Return [x, y] of the center of cell containing provided text 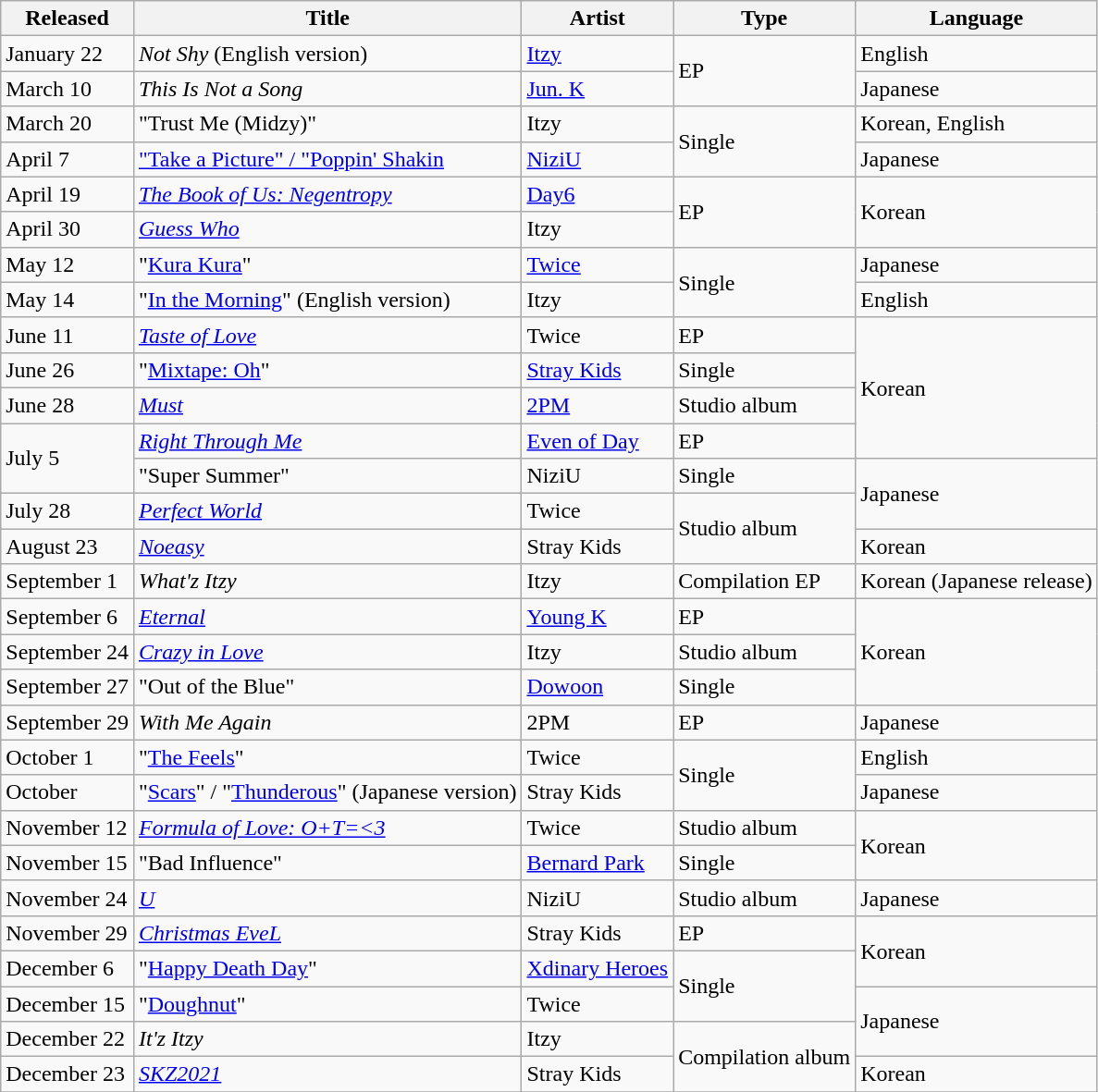
November 24 [68, 898]
Dowoon [598, 687]
Christmas EveL [327, 933]
"Take a Picture" / "Poppin' Shakin [327, 159]
Type [764, 18]
May 14 [68, 300]
September 1 [68, 582]
"Trust Me (Midzy)" [327, 124]
"Doughnut" [327, 1003]
December 15 [68, 1003]
April 30 [68, 229]
October 1 [68, 757]
December 22 [68, 1039]
Must [327, 405]
January 22 [68, 54]
September 24 [68, 652]
Perfect World [327, 511]
"Out of the Blue" [327, 687]
"Kura Kura" [327, 264]
Artist [598, 18]
April 19 [68, 194]
July 5 [68, 459]
Compilation album [764, 1057]
This Is Not a Song [327, 89]
SKZ2021 [327, 1074]
October [68, 792]
"Scars" / "Thunderous" (Japanese version) [327, 792]
Released [68, 18]
Xdinary Heroes [598, 968]
"Bad Influence" [327, 863]
Young K [598, 617]
Jun. K [598, 89]
Eternal [327, 617]
Noeasy [327, 546]
"In the Morning" (English version) [327, 300]
September 6 [68, 617]
December 6 [68, 968]
Compilation EP [764, 582]
March 10 [68, 89]
Taste of Love [327, 335]
Korean (Japanese release) [977, 582]
Guess Who [327, 229]
The Book of Us: Negentropy [327, 194]
November 12 [68, 828]
August 23 [68, 546]
"The Feels" [327, 757]
It'z Itzy [327, 1039]
November 15 [68, 863]
"Super Summer" [327, 476]
With Me Again [327, 722]
September 29 [68, 722]
What'z Itzy [327, 582]
November 29 [68, 933]
"Mixtape: Oh" [327, 370]
June 11 [68, 335]
September 27 [68, 687]
Not Shy (English version) [327, 54]
May 12 [68, 264]
Bernard Park [598, 863]
Right Through Me [327, 441]
Title [327, 18]
Even of Day [598, 441]
July 28 [68, 511]
June 28 [68, 405]
April 7 [68, 159]
U [327, 898]
December 23 [68, 1074]
June 26 [68, 370]
Language [977, 18]
"Happy Death Day" [327, 968]
Crazy in Love [327, 652]
Formula of Love: O+T=<3 [327, 828]
Korean, English [977, 124]
March 20 [68, 124]
Day6 [598, 194]
